Scan for the cell matching the given text and deliver its [X, Y] coordinate at center. 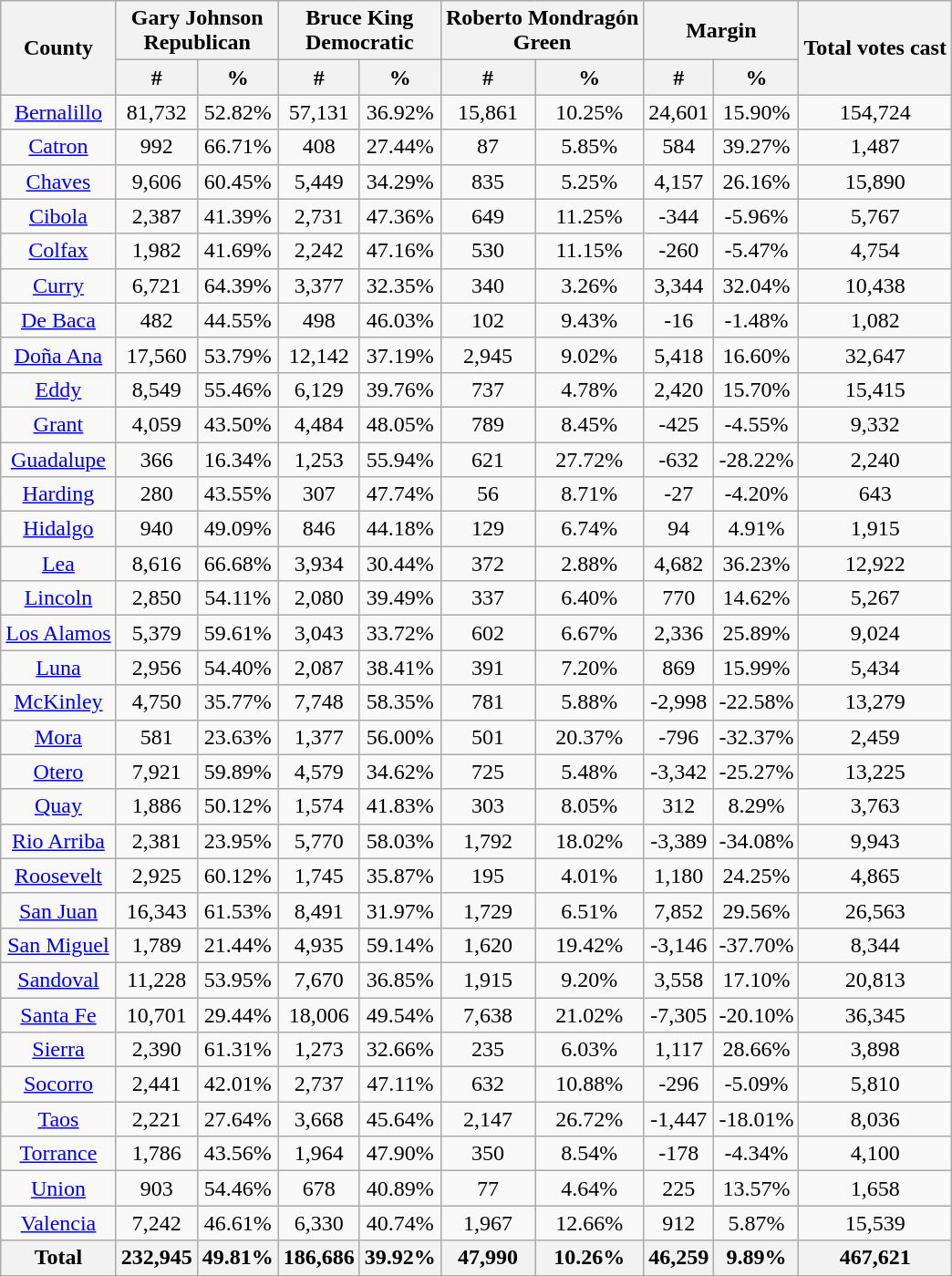
17.10% [757, 980]
Santa Fe [58, 1015]
12.66% [589, 1223]
McKinley [58, 702]
21.02% [589, 1015]
41.69% [237, 251]
2,731 [319, 216]
47.74% [399, 494]
15,415 [875, 389]
17,560 [157, 355]
45.64% [399, 1119]
94 [678, 529]
9.43% [589, 320]
Los Alamos [58, 633]
57,131 [319, 112]
-28.22% [757, 459]
8,549 [157, 389]
1,253 [319, 459]
38.41% [399, 668]
50.12% [237, 806]
27.64% [237, 1119]
2,737 [319, 1084]
Sandoval [58, 980]
59.61% [237, 633]
5,267 [875, 598]
55.94% [399, 459]
5.85% [589, 147]
10,701 [157, 1015]
1,786 [157, 1154]
-296 [678, 1084]
Hidalgo [58, 529]
Harding [58, 494]
Socorro [58, 1084]
2,945 [487, 355]
13.57% [757, 1188]
Catron [58, 147]
5,418 [678, 355]
Roosevelt [58, 876]
-5.09% [757, 1084]
Guadalupe [58, 459]
1,273 [319, 1050]
1,180 [678, 876]
7.20% [589, 668]
43.50% [237, 424]
482 [157, 320]
47.16% [399, 251]
Union [58, 1188]
10.88% [589, 1084]
49.81% [237, 1258]
11,228 [157, 980]
1,967 [487, 1223]
53.79% [237, 355]
-22.58% [757, 702]
1,117 [678, 1050]
32.35% [399, 285]
581 [157, 737]
Grant [58, 424]
39.92% [399, 1258]
3,763 [875, 806]
-632 [678, 459]
36.85% [399, 980]
154,724 [875, 112]
18,006 [319, 1015]
Eddy [58, 389]
1,789 [157, 945]
52.82% [237, 112]
-796 [678, 737]
-3,342 [678, 772]
-260 [678, 251]
7,638 [487, 1015]
8.45% [589, 424]
39.49% [399, 598]
20.37% [589, 737]
66.71% [237, 147]
4.78% [589, 389]
77 [487, 1188]
54.11% [237, 598]
46.03% [399, 320]
195 [487, 876]
186,686 [319, 1258]
621 [487, 459]
4,935 [319, 945]
39.76% [399, 389]
2,147 [487, 1119]
6.67% [589, 633]
-27 [678, 494]
-5.47% [757, 251]
4,579 [319, 772]
232,945 [157, 1258]
25.89% [757, 633]
35.87% [399, 876]
235 [487, 1050]
56 [487, 494]
11.15% [589, 251]
1,574 [319, 806]
3,668 [319, 1119]
61.31% [237, 1050]
23.63% [237, 737]
37.19% [399, 355]
789 [487, 424]
55.46% [237, 389]
County [58, 47]
8.54% [589, 1154]
2,240 [875, 459]
47.90% [399, 1154]
54.46% [237, 1188]
4,100 [875, 1154]
Total votes cast [875, 47]
678 [319, 1188]
36.92% [399, 112]
47.11% [399, 1084]
9.20% [589, 980]
4,484 [319, 424]
366 [157, 459]
737 [487, 389]
912 [678, 1223]
-4.34% [757, 1154]
340 [487, 285]
32.04% [757, 285]
15.90% [757, 112]
8,491 [319, 910]
66.68% [237, 564]
5,449 [319, 182]
4.64% [589, 1188]
2,459 [875, 737]
43.55% [237, 494]
60.12% [237, 876]
770 [678, 598]
-344 [678, 216]
18.02% [589, 841]
39.27% [757, 147]
36,345 [875, 1015]
649 [487, 216]
3,898 [875, 1050]
10,438 [875, 285]
26.16% [757, 182]
15.70% [757, 389]
129 [487, 529]
-16 [678, 320]
Colfax [58, 251]
7,670 [319, 980]
-1.48% [757, 320]
3.26% [589, 285]
-178 [678, 1154]
33.72% [399, 633]
6,721 [157, 285]
44.18% [399, 529]
9,332 [875, 424]
6,129 [319, 389]
408 [319, 147]
15,890 [875, 182]
64.39% [237, 285]
35.77% [237, 702]
280 [157, 494]
-32.37% [757, 737]
1,729 [487, 910]
602 [487, 633]
16.34% [237, 459]
6.03% [589, 1050]
350 [487, 1154]
2,420 [678, 389]
53.95% [237, 980]
391 [487, 668]
643 [875, 494]
24.25% [757, 876]
7,242 [157, 1223]
5.87% [757, 1223]
41.39% [237, 216]
869 [678, 668]
26,563 [875, 910]
2.88% [589, 564]
Doña Ana [58, 355]
Lincoln [58, 598]
-5.96% [757, 216]
-25.27% [757, 772]
-37.70% [757, 945]
11.25% [589, 216]
15.99% [757, 668]
8.71% [589, 494]
4,865 [875, 876]
4,157 [678, 182]
34.29% [399, 182]
4,682 [678, 564]
42.01% [237, 1084]
Valencia [58, 1223]
29.56% [757, 910]
2,387 [157, 216]
307 [319, 494]
835 [487, 182]
16.60% [757, 355]
47,990 [487, 1258]
46,259 [678, 1258]
1,377 [319, 737]
23.95% [237, 841]
102 [487, 320]
2,925 [157, 876]
Chaves [58, 182]
1,792 [487, 841]
58.03% [399, 841]
3,558 [678, 980]
20,813 [875, 980]
4.91% [757, 529]
6,330 [319, 1223]
Taos [58, 1119]
5,379 [157, 633]
San Juan [58, 910]
26.72% [589, 1119]
-18.01% [757, 1119]
-4.20% [757, 494]
-425 [678, 424]
846 [319, 529]
49.09% [237, 529]
6.74% [589, 529]
41.83% [399, 806]
15,861 [487, 112]
27.44% [399, 147]
Otero [58, 772]
87 [487, 147]
-3,146 [678, 945]
584 [678, 147]
28.66% [757, 1050]
-7,305 [678, 1015]
2,336 [678, 633]
15,539 [875, 1223]
5,434 [875, 668]
Margin [721, 31]
5.25% [589, 182]
32.66% [399, 1050]
9.89% [757, 1258]
Lea [58, 564]
48.05% [399, 424]
47.36% [399, 216]
19.42% [589, 945]
21.44% [237, 945]
337 [487, 598]
4,754 [875, 251]
372 [487, 564]
725 [487, 772]
-34.08% [757, 841]
Curry [58, 285]
781 [487, 702]
44.55% [237, 320]
1,745 [319, 876]
24,601 [678, 112]
12,922 [875, 564]
8,036 [875, 1119]
530 [487, 251]
2,390 [157, 1050]
10.26% [589, 1258]
9,024 [875, 633]
Mora [58, 737]
4.01% [589, 876]
9,606 [157, 182]
Total [58, 1258]
3,344 [678, 285]
Cibola [58, 216]
49.54% [399, 1015]
Torrance [58, 1154]
9,943 [875, 841]
Quay [58, 806]
56.00% [399, 737]
2,850 [157, 598]
40.74% [399, 1223]
2,221 [157, 1119]
3,377 [319, 285]
303 [487, 806]
8,616 [157, 564]
9.02% [589, 355]
-2,998 [678, 702]
14.62% [757, 598]
Bernalillo [58, 112]
29.44% [237, 1015]
8,344 [875, 945]
-1,447 [678, 1119]
1,964 [319, 1154]
5.88% [589, 702]
940 [157, 529]
58.35% [399, 702]
467,621 [875, 1258]
5.48% [589, 772]
-4.55% [757, 424]
1,487 [875, 147]
27.72% [589, 459]
54.40% [237, 668]
59.14% [399, 945]
36.23% [757, 564]
40.89% [399, 1188]
8.05% [589, 806]
2,087 [319, 668]
2,956 [157, 668]
1,886 [157, 806]
5,770 [319, 841]
60.45% [237, 182]
2,441 [157, 1084]
13,279 [875, 702]
31.97% [399, 910]
501 [487, 737]
7,748 [319, 702]
4,750 [157, 702]
81,732 [157, 112]
34.62% [399, 772]
Roberto MondragónGreen [542, 31]
2,381 [157, 841]
2,242 [319, 251]
Gary JohnsonRepublican [197, 31]
5,810 [875, 1084]
12,142 [319, 355]
3,934 [319, 564]
16,343 [157, 910]
6.40% [589, 598]
13,225 [875, 772]
30.44% [399, 564]
46.61% [237, 1223]
6.51% [589, 910]
1,620 [487, 945]
59.89% [237, 772]
1,982 [157, 251]
8.29% [757, 806]
5,767 [875, 216]
43.56% [237, 1154]
Luna [58, 668]
61.53% [237, 910]
Bruce KingDemocratic [359, 31]
1,082 [875, 320]
De Baca [58, 320]
10.25% [589, 112]
-3,389 [678, 841]
498 [319, 320]
312 [678, 806]
992 [157, 147]
Rio Arriba [58, 841]
903 [157, 1188]
3,043 [319, 633]
632 [487, 1084]
2,080 [319, 598]
225 [678, 1188]
San Miguel [58, 945]
-20.10% [757, 1015]
4,059 [157, 424]
7,852 [678, 910]
32,647 [875, 355]
Sierra [58, 1050]
7,921 [157, 772]
1,658 [875, 1188]
